Return the (x, y) coordinate for the center point of the cell that contains the specified text.  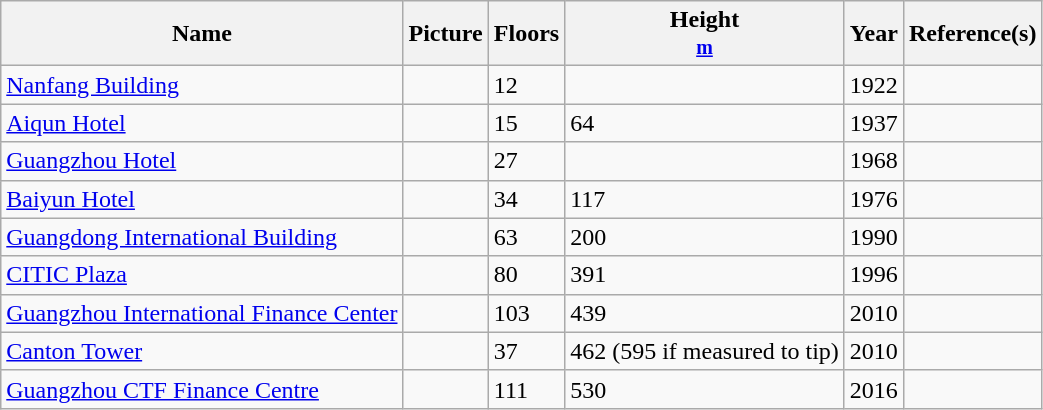
37 (526, 351)
Year (874, 34)
27 (526, 161)
200 (705, 237)
391 (705, 275)
Guangzhou Hotel (202, 161)
Canton Tower (202, 351)
15 (526, 123)
Guangzhou International Finance Center (202, 313)
80 (526, 275)
1990 (874, 237)
1968 (874, 161)
CITIC Plaza (202, 275)
530 (705, 389)
Guangzhou CTF Finance Centre (202, 389)
103 (526, 313)
Floors (526, 34)
64 (705, 123)
111 (526, 389)
439 (705, 313)
Aiqun Hotel (202, 123)
1996 (874, 275)
1976 (874, 199)
Name (202, 34)
Guangdong International Building (202, 237)
34 (526, 199)
12 (526, 85)
462 (595 if measured to tip) (705, 351)
Picture (446, 34)
1937 (874, 123)
Nanfang Building (202, 85)
117 (705, 199)
2016 (874, 389)
1922 (874, 85)
Reference(s) (972, 34)
Baiyun Hotel (202, 199)
63 (526, 237)
Heightm (705, 34)
